From the cell containing the given text, extract its center point as (x, y) coordinate. 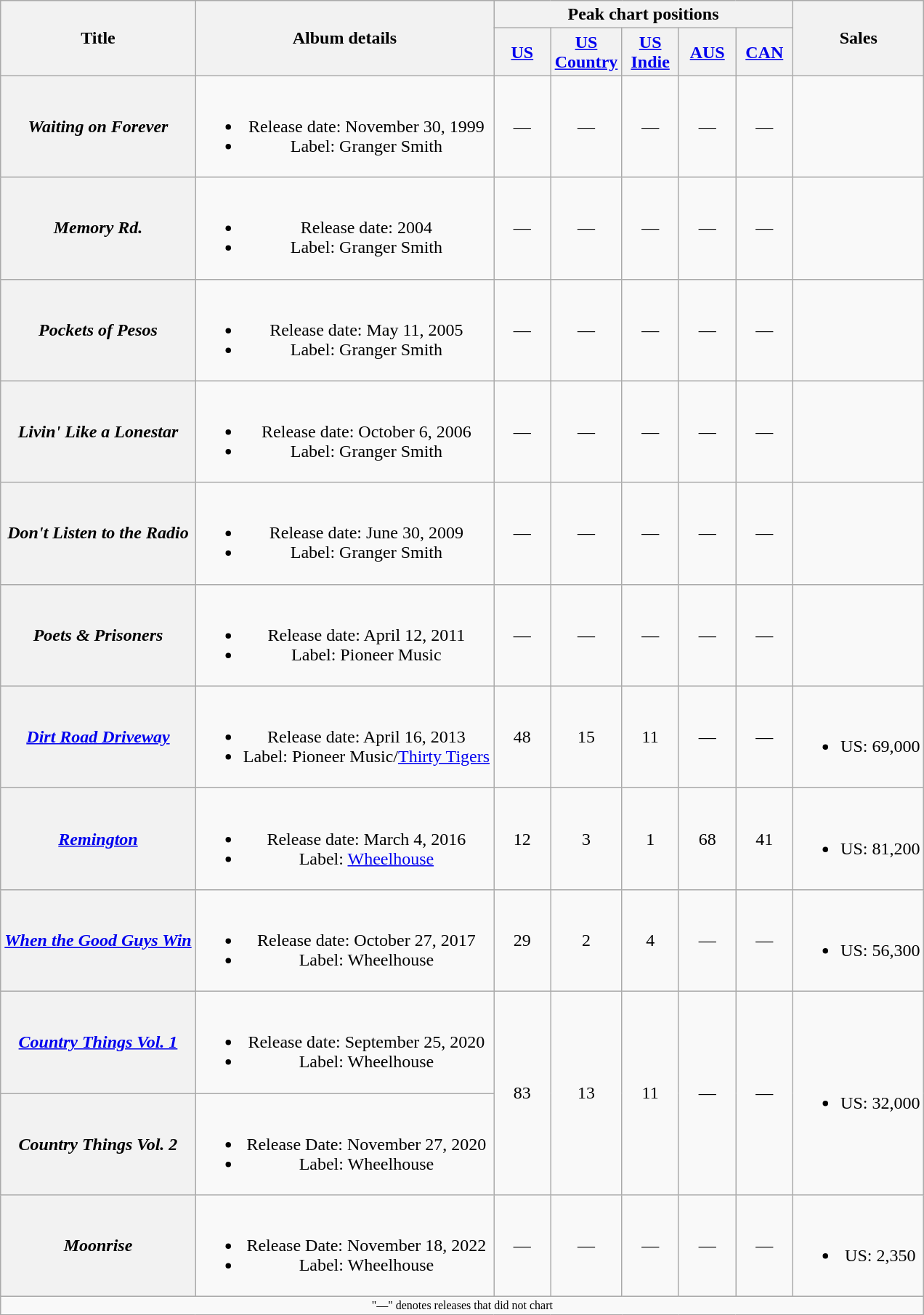
Livin' Like a Lonestar (98, 432)
Release date: November 30, 1999Label: Granger Smith (344, 126)
13 (586, 1093)
Release date: September 25, 2020Label: Wheelhouse (344, 1042)
US: 2,350 (859, 1246)
"—" denotes releases that did not chart (462, 1306)
Release date: 2004Label: Granger Smith (344, 228)
USCountry (586, 52)
US (523, 52)
Release Date: November 18, 2022Label: Wheelhouse (344, 1246)
Dirt Road Driveway (98, 737)
Memory Rd. (98, 228)
Poets & Prisoners (98, 635)
Peak chart positions (644, 15)
Release date: October 6, 2006Label: Granger Smith (344, 432)
Release date: June 30, 2009Label: Granger Smith (344, 533)
29 (523, 940)
US: 81,200 (859, 838)
83 (523, 1093)
Release date: April 12, 2011Label: Pioneer Music (344, 635)
When the Good Guys Win (98, 940)
Pockets of Pesos (98, 330)
41 (764, 838)
68 (708, 838)
48 (523, 737)
12 (523, 838)
Title (98, 38)
Remington (98, 838)
US: 32,000 (859, 1093)
Release date: March 4, 2016Label: Wheelhouse (344, 838)
Release date: October 27, 2017Label: Wheelhouse (344, 940)
USIndie (651, 52)
Country Things Vol. 2 (98, 1144)
1 (651, 838)
Release date: April 16, 2013Label: Pioneer Music/Thirty Tigers (344, 737)
Release Date: November 27, 2020Label: Wheelhouse (344, 1144)
3 (586, 838)
Moonrise (98, 1246)
AUS (708, 52)
4 (651, 940)
Album details (344, 38)
15 (586, 737)
US: 56,300 (859, 940)
Release date: May 11, 2005Label: Granger Smith (344, 330)
Don't Listen to the Radio (98, 533)
US: 69,000 (859, 737)
Country Things Vol. 1 (98, 1042)
CAN (764, 52)
Waiting on Forever (98, 126)
Sales (859, 38)
2 (586, 940)
